Output the [x, y] coordinate of the center of the cell containing the given text.  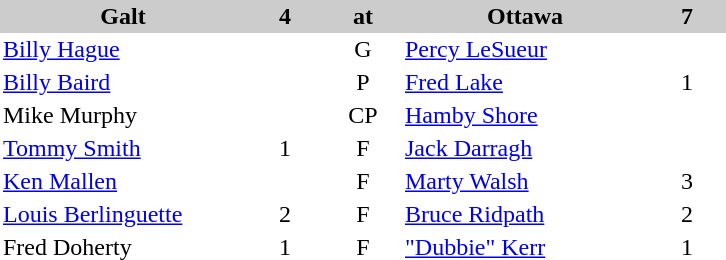
G [363, 50]
Ottawa [525, 16]
Hamby Shore [525, 116]
Mike Murphy [123, 116]
Billy Baird [123, 82]
4 [285, 16]
Billy Hague [123, 50]
Marty Walsh [525, 182]
P [363, 82]
at [363, 16]
Tommy Smith [123, 148]
Ken Mallen [123, 182]
Louis Berlinguette [123, 214]
CP [363, 116]
3 [687, 182]
7 [687, 16]
Galt [123, 16]
Jack Darragh [525, 148]
Bruce Ridpath [525, 214]
Fred Lake [525, 82]
Percy LeSueur [525, 50]
